Search for the cell housing the specified text and yield its (X, Y) center coordinate. 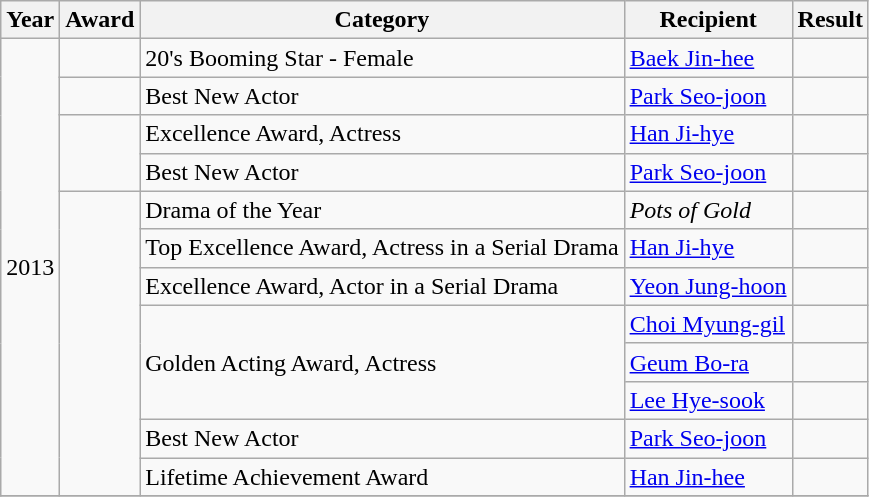
Award (100, 20)
Baek Jin-hee (708, 58)
Han Jin-hee (708, 477)
Year (30, 20)
Lifetime Achievement Award (382, 477)
Golden Acting Award, Actress (382, 362)
Result (830, 20)
Yeon Jung-hoon (708, 286)
Lee Hye-sook (708, 400)
Drama of the Year (382, 210)
20's Booming Star - Female (382, 58)
Category (382, 20)
Choi Myung-gil (708, 324)
2013 (30, 268)
Excellence Award, Actor in a Serial Drama (382, 286)
Excellence Award, Actress (382, 134)
Top Excellence Award, Actress in a Serial Drama (382, 248)
Recipient (708, 20)
Pots of Gold (708, 210)
Geum Bo-ra (708, 362)
